Locate the cell with the specified text and output its (X, Y) center coordinate. 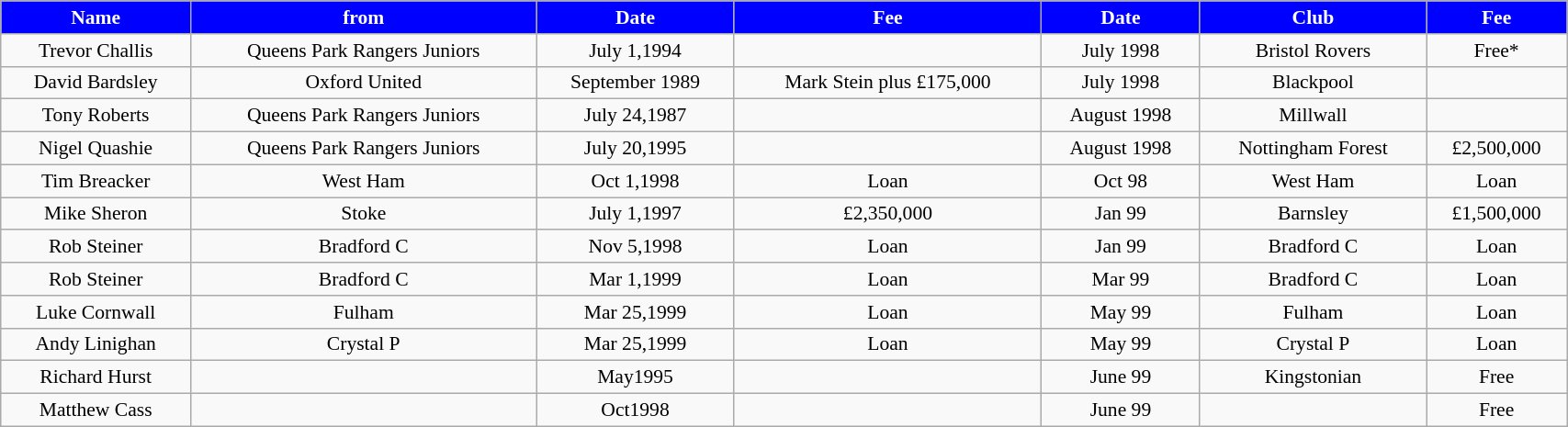
Mar 1,1999 (636, 279)
Mark Stein plus £175,000 (887, 83)
Matthew Cass (96, 410)
Nigel Quashie (96, 149)
Free* (1497, 51)
Millwall (1313, 116)
July 20,1995 (636, 149)
Mike Sheron (96, 214)
July 1,1997 (636, 214)
Tim Breacker (96, 181)
Club (1313, 17)
Tony Roberts (96, 116)
July 24,1987 (636, 116)
Oct 98 (1121, 181)
Oct 1,1998 (636, 181)
David Bardsley (96, 83)
£1,500,000 (1497, 214)
Oct1998 (636, 410)
Name (96, 17)
Bristol Rovers (1313, 51)
Andy Linighan (96, 344)
Trevor Challis (96, 51)
Blackpool (1313, 83)
Richard Hurst (96, 377)
Nov 5,1998 (636, 247)
July 1,1994 (636, 51)
Mar 99 (1121, 279)
Nottingham Forest (1313, 149)
from (364, 17)
£2,350,000 (887, 214)
Luke Cornwall (96, 312)
Stoke (364, 214)
Oxford United (364, 83)
£2,500,000 (1497, 149)
Barnsley (1313, 214)
May1995 (636, 377)
Kingstonian (1313, 377)
September 1989 (636, 83)
